Provide the (X, Y) coordinate of the cell's center where the given text is located.  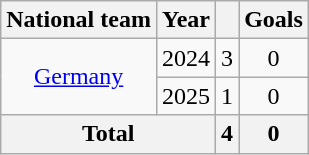
Total (108, 134)
4 (228, 134)
Year (186, 20)
2024 (186, 58)
1 (228, 96)
National team (79, 20)
2025 (186, 96)
3 (228, 58)
Goals (274, 20)
Germany (79, 77)
